Determine the [X, Y] coordinate at the center of the cell enclosing the given text.  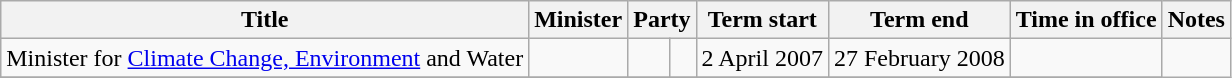
Term start [762, 20]
Notes [1196, 20]
Title [265, 20]
Term end [919, 20]
2 April 2007 [762, 58]
Minister for Climate Change, Environment and Water [265, 58]
Party [662, 20]
27 February 2008 [919, 58]
Time in office [1086, 20]
Minister [578, 20]
